Determine the (x, y) coordinate at the center of the cell enclosing the given text.  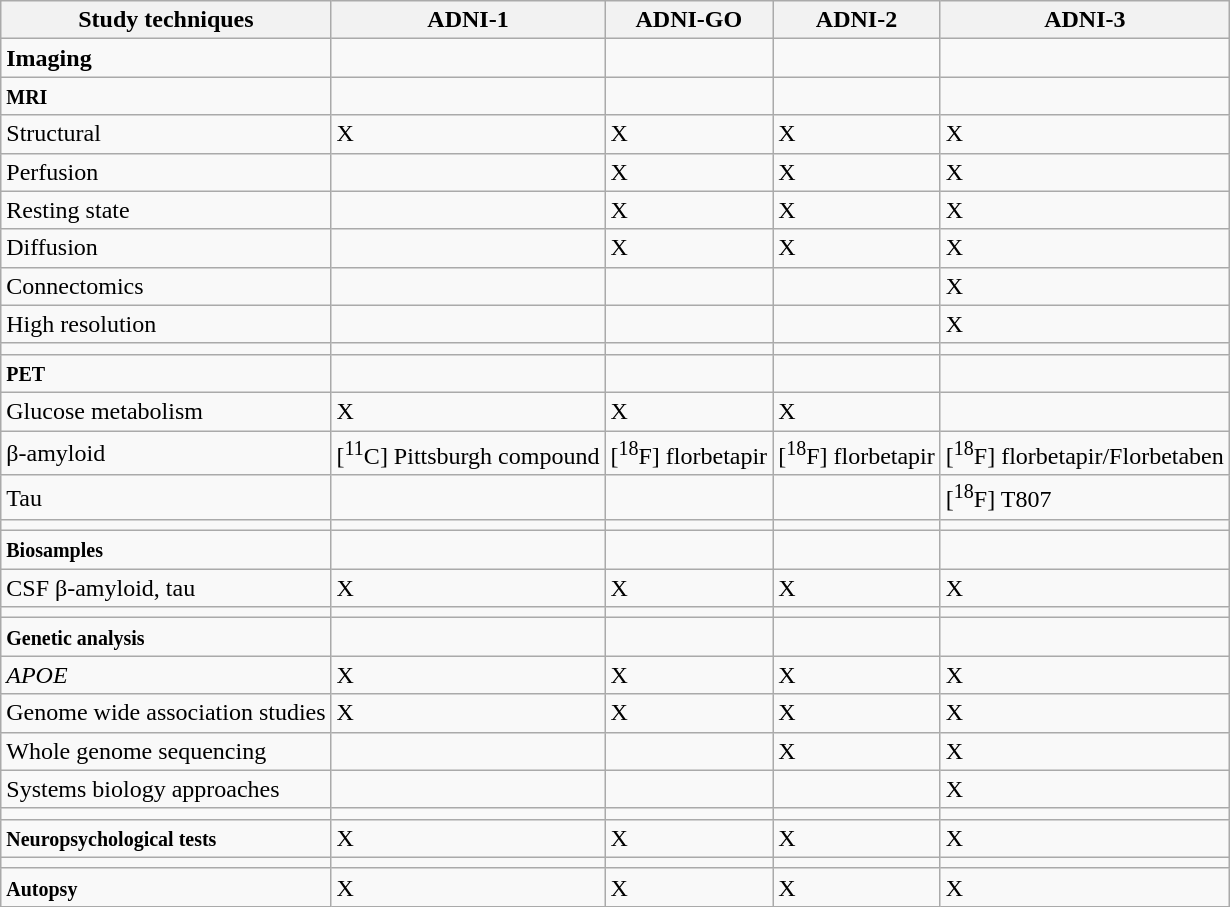
[18F] florbetapir/Florbetaben (1084, 452)
Study techniques (166, 20)
ADNI-3 (1084, 20)
MRI (166, 96)
β-amyloid (166, 452)
Glucose metabolism (166, 411)
[18F] T807 (1084, 498)
ADNI-GO (689, 20)
Neuropsychological tests (166, 838)
Autopsy (166, 887)
ADNI-2 (857, 20)
Structural (166, 134)
Systems biology approaches (166, 789)
High resolution (166, 324)
Imaging (166, 58)
Connectomics (166, 286)
Genome wide association studies (166, 713)
CSF β-amyloid, tau (166, 588)
Perfusion (166, 172)
Resting state (166, 210)
ADNI-1 (468, 20)
APOE (166, 675)
Genetic analysis (166, 637)
PET (166, 373)
Whole genome sequencing (166, 751)
Tau (166, 498)
Diffusion (166, 248)
Biosamples (166, 550)
[11C] Pittsburgh compound (468, 452)
